Return [x, y] of the center of cell containing provided text 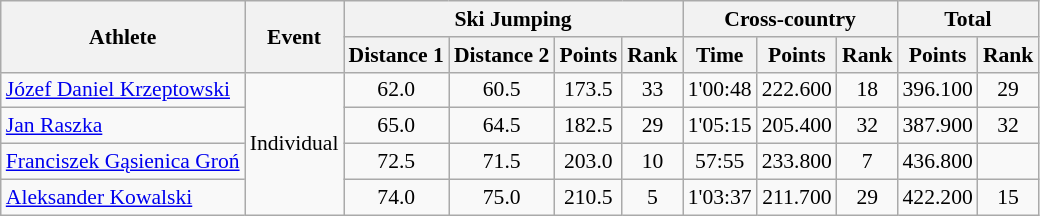
396.100 [938, 90]
436.800 [938, 162]
Time [720, 55]
33 [652, 90]
Total [968, 19]
Aleksander Kowalski [123, 197]
210.5 [588, 197]
62.0 [396, 90]
71.5 [502, 162]
7 [868, 162]
65.0 [396, 126]
173.5 [588, 90]
1'03:37 [720, 197]
15 [1008, 197]
233.800 [797, 162]
60.5 [502, 90]
18 [868, 90]
75.0 [502, 197]
222.600 [797, 90]
Distance 1 [396, 55]
Athlete [123, 36]
64.5 [502, 126]
1'05:15 [720, 126]
387.900 [938, 126]
203.0 [588, 162]
1'00:48 [720, 90]
5 [652, 197]
57:55 [720, 162]
74.0 [396, 197]
211.700 [797, 197]
182.5 [588, 126]
Ski Jumping [514, 19]
Cross-country [790, 19]
Jan Raszka [123, 126]
Event [294, 36]
10 [652, 162]
Individual [294, 143]
Józef Daniel Krzeptowski [123, 90]
422.200 [938, 197]
Franciszek Gąsienica Groń [123, 162]
Distance 2 [502, 55]
205.400 [797, 126]
72.5 [396, 162]
